Scan for the cell matching the given text and deliver its (X, Y) coordinate at center. 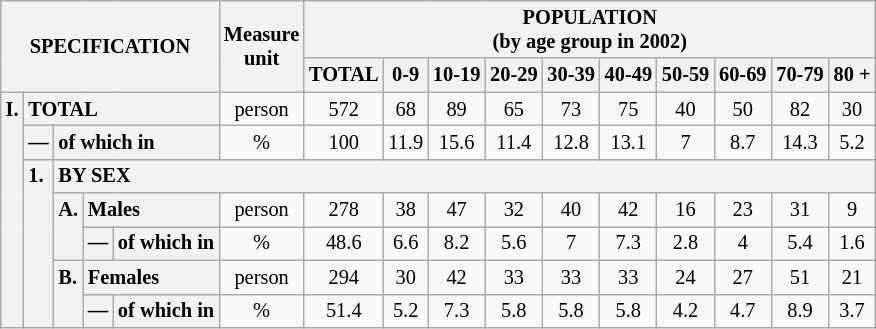
24 (686, 277)
A. (68, 226)
5.4 (800, 243)
278 (344, 210)
50-59 (686, 75)
294 (344, 277)
11.4 (514, 142)
70-79 (800, 75)
Measure unit (262, 46)
89 (456, 109)
4.7 (742, 311)
65 (514, 109)
15.6 (456, 142)
9 (852, 210)
73 (570, 109)
8.2 (456, 243)
8.7 (742, 142)
2.8 (686, 243)
13.1 (628, 142)
68 (406, 109)
I. (12, 210)
51 (800, 277)
14.3 (800, 142)
572 (344, 109)
75 (628, 109)
BY SEX (465, 176)
100 (344, 142)
82 (800, 109)
Females (151, 277)
48.6 (344, 243)
0-9 (406, 75)
3.7 (852, 311)
1. (38, 243)
40-49 (628, 75)
16 (686, 210)
47 (456, 210)
32 (514, 210)
60-69 (742, 75)
21 (852, 277)
10-19 (456, 75)
20-29 (514, 75)
B. (68, 294)
8.9 (800, 311)
27 (742, 277)
23 (742, 210)
4 (742, 243)
50 (742, 109)
1.6 (852, 243)
51.4 (344, 311)
12.8 (570, 142)
38 (406, 210)
80 + (852, 75)
POPULATION (by age group in 2002) (590, 29)
30-39 (570, 75)
31 (800, 210)
5.6 (514, 243)
SPECIFICATION (110, 46)
Males (151, 210)
4.2 (686, 311)
6.6 (406, 243)
11.9 (406, 142)
